For the text-containing cell, return its midpoint in (X, Y) coordinate format. 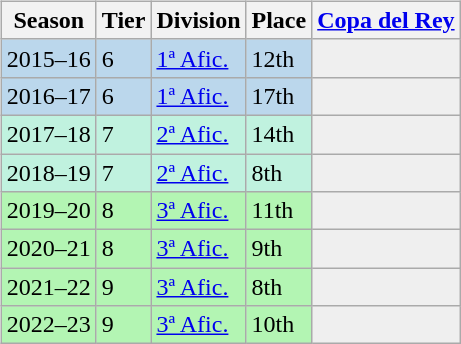
2017–18 (48, 134)
17th (279, 96)
10th (279, 325)
14th (279, 134)
9th (279, 249)
11th (279, 211)
2018–19 (48, 173)
2019–20 (48, 211)
2016–17 (48, 96)
12th (279, 58)
Season (48, 20)
2022–23 (48, 325)
Tier (124, 20)
Place (279, 20)
Copa del Rey (386, 20)
2020–21 (48, 249)
2021–22 (48, 287)
Division (198, 20)
2015–16 (48, 58)
